Identify which cell holds the provided text, then report its (X, Y) central coordinate. 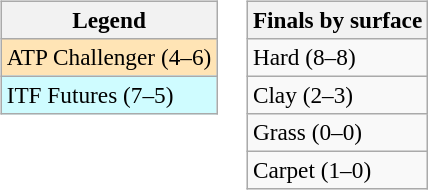
ITF Futures (7–5) (108, 95)
ATP Challenger (4–6) (108, 57)
Hard (8–8) (337, 57)
Carpet (1–0) (337, 171)
Legend (108, 20)
Grass (0–0) (337, 133)
Finals by surface (337, 20)
Clay (2–3) (337, 95)
